Provide the [x, y] coordinate of the cell's center where the given text is located.  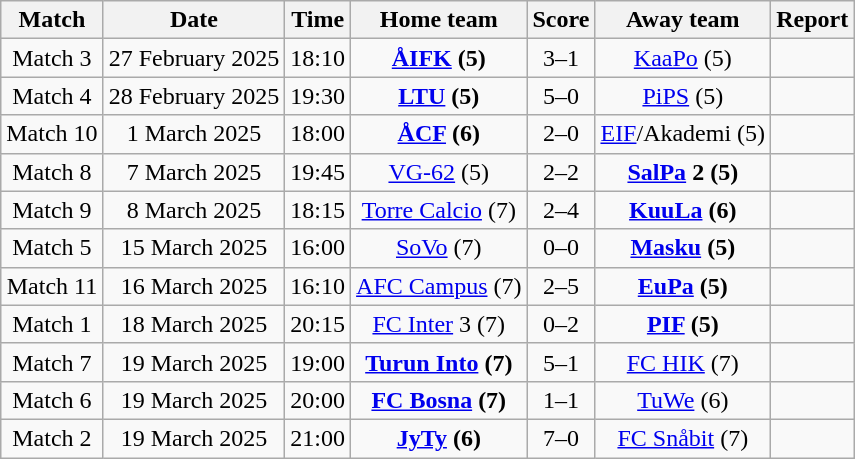
Match 1 [52, 324]
20:00 [318, 400]
8 March 2025 [194, 210]
2–5 [561, 286]
18:15 [318, 210]
Report [812, 20]
20:15 [318, 324]
FC Snåbit (7) [683, 438]
5–0 [561, 96]
19:45 [318, 172]
ÅIFK (5) [439, 58]
KaaPo (5) [683, 58]
KuuLa (6) [683, 210]
Time [318, 20]
0–0 [561, 248]
27 February 2025 [194, 58]
Date [194, 20]
Match 2 [52, 438]
ÅCF (6) [439, 134]
TuWe (6) [683, 400]
28 February 2025 [194, 96]
16 March 2025 [194, 286]
Match 7 [52, 362]
5–1 [561, 362]
PIF (5) [683, 324]
0–2 [561, 324]
FC HIK (7) [683, 362]
15 March 2025 [194, 248]
16:10 [318, 286]
19:00 [318, 362]
21:00 [318, 438]
AFC Campus (7) [439, 286]
Match 11 [52, 286]
Match 4 [52, 96]
1–1 [561, 400]
Match 3 [52, 58]
EuPa (5) [683, 286]
16:00 [318, 248]
FC Bosna (7) [439, 400]
Masku (5) [683, 248]
18:10 [318, 58]
Match 8 [52, 172]
Turun Into (7) [439, 362]
LTU (5) [439, 96]
3–1 [561, 58]
1 March 2025 [194, 134]
19:30 [318, 96]
Torre Calcio (7) [439, 210]
VG-62 (5) [439, 172]
2–2 [561, 172]
SoVo (7) [439, 248]
Away team [683, 20]
7–0 [561, 438]
EIF/Akademi (5) [683, 134]
18:00 [318, 134]
Home team [439, 20]
Match 10 [52, 134]
JyTy (6) [439, 438]
PiPS (5) [683, 96]
Match [52, 20]
18 March 2025 [194, 324]
7 March 2025 [194, 172]
2–0 [561, 134]
Match 5 [52, 248]
FC Inter 3 (7) [439, 324]
2–4 [561, 210]
Match 9 [52, 210]
Score [561, 20]
Match 6 [52, 400]
SalPa 2 (5) [683, 172]
